Locate the cell with the specified text and output its [X, Y] center coordinate. 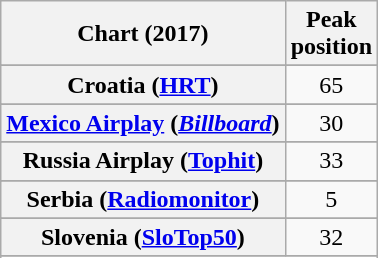
33 [331, 161]
Slovenia (SloTop50) [143, 237]
Croatia (HRT) [143, 85]
Serbia (Radiomonitor) [143, 199]
Mexico Airplay (Billboard) [143, 123]
Russia Airplay (Tophit) [143, 161]
32 [331, 237]
Chart (2017) [143, 34]
65 [331, 85]
Peakposition [331, 34]
30 [331, 123]
5 [331, 199]
